From the cell containing the given text, extract its center point as (X, Y) coordinate. 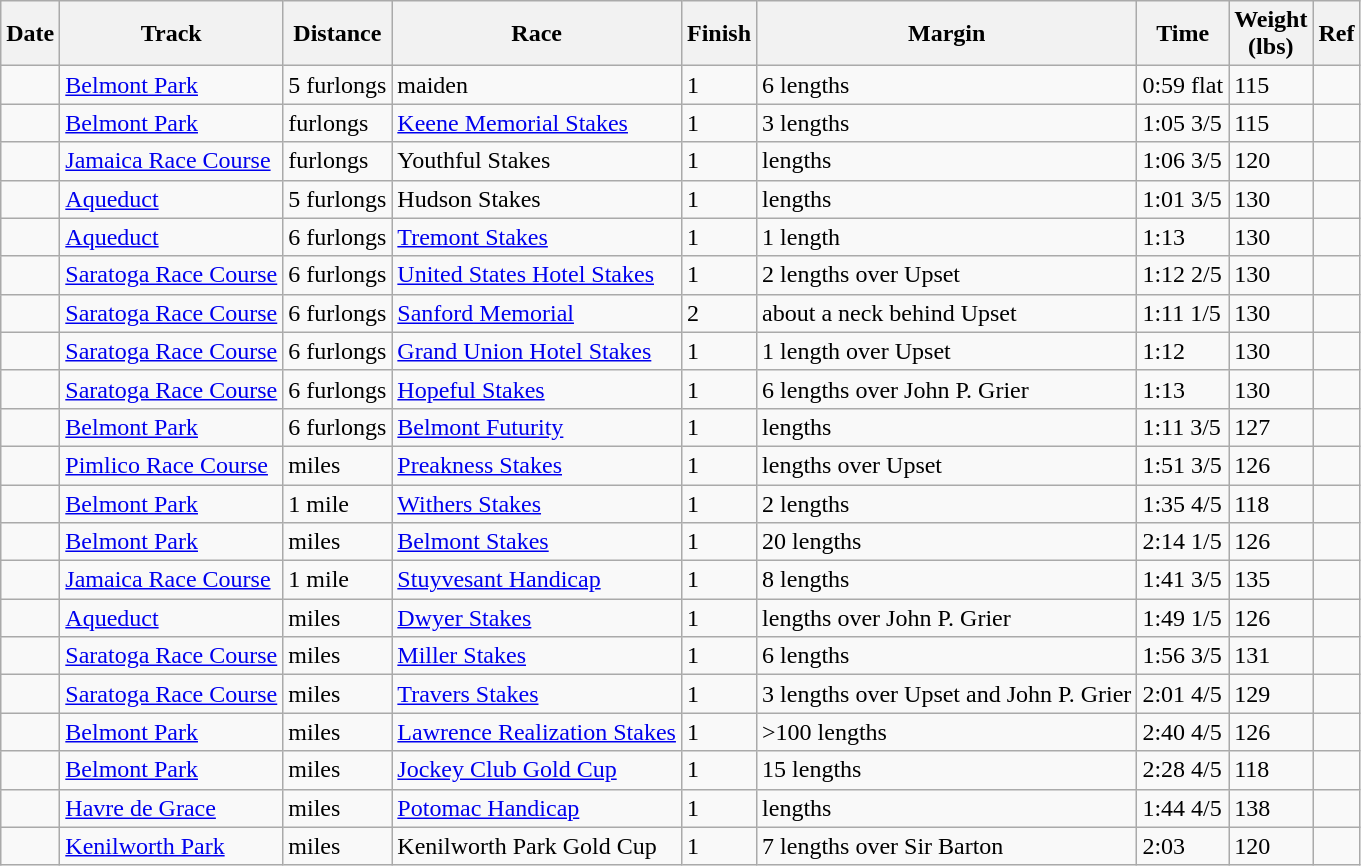
Track (172, 34)
Race (537, 34)
138 (1271, 808)
Grand Union Hotel Stakes (537, 351)
1:44 4/5 (1183, 808)
Miller Stakes (537, 656)
3 lengths (947, 123)
Lawrence Realization Stakes (537, 732)
Keene Memorial Stakes (537, 123)
2 lengths over Upset (947, 275)
3 lengths over Upset and John P. Grier (947, 694)
0:59 flat (1183, 85)
1:35 4/5 (1183, 503)
2:03 (1183, 846)
127 (1271, 427)
lengths over Upset (947, 465)
Withers Stakes (537, 503)
Belmont Stakes (537, 542)
135 (1271, 580)
8 lengths (947, 580)
1:11 3/5 (1183, 427)
Travers Stakes (537, 694)
2:14 1/5 (1183, 542)
1:11 1/5 (1183, 313)
Stuyvesant Handicap (537, 580)
1:06 3/5 (1183, 161)
1:41 3/5 (1183, 580)
Belmont Futurity (537, 427)
Kenilworth Park (172, 846)
2 lengths (947, 503)
maiden (537, 85)
Date (30, 34)
1:01 3/5 (1183, 199)
Sanford Memorial (537, 313)
Havre de Grace (172, 808)
United States Hotel Stakes (537, 275)
Ref (1336, 34)
Pimlico Race Course (172, 465)
131 (1271, 656)
2:28 4/5 (1183, 770)
Hudson Stakes (537, 199)
129 (1271, 694)
lengths over John P. Grier (947, 618)
>100 lengths (947, 732)
Weight (lbs) (1271, 34)
1 length (947, 237)
1:12 (1183, 351)
Time (1183, 34)
Dwyer Stakes (537, 618)
Jockey Club Gold Cup (537, 770)
Youthful Stakes (537, 161)
Preakness Stakes (537, 465)
Margin (947, 34)
Potomac Handicap (537, 808)
about a neck behind Upset (947, 313)
20 lengths (947, 542)
7 lengths over Sir Barton (947, 846)
2 (718, 313)
2:40 4/5 (1183, 732)
1:12 2/5 (1183, 275)
Distance (338, 34)
Finish (718, 34)
2:01 4/5 (1183, 694)
1:51 3/5 (1183, 465)
6 lengths over John P. Grier (947, 389)
1:56 3/5 (1183, 656)
15 lengths (947, 770)
1 length over Upset (947, 351)
Tremont Stakes (537, 237)
1:49 1/5 (1183, 618)
Kenilworth Park Gold Cup (537, 846)
Hopeful Stakes (537, 389)
1:05 3/5 (1183, 123)
